Detect which cell encompasses the target text, then output its [X, Y] center coordinate. 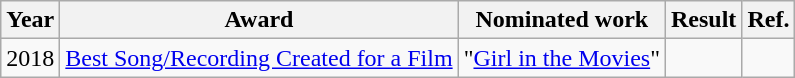
Result [703, 20]
Best Song/Recording Created for a Film [259, 58]
"Girl in the Movies" [562, 58]
2018 [30, 58]
Year [30, 20]
Award [259, 20]
Nominated work [562, 20]
Ref. [768, 20]
